Extract the [x, y] coordinate from the center of the cell holding the provided text.  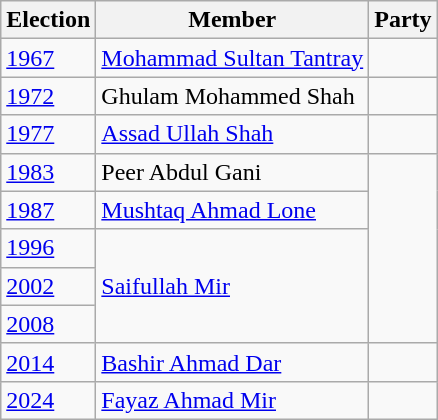
Assad Ullah Shah [232, 134]
1967 [48, 58]
Member [232, 20]
2014 [48, 362]
Bashir Ahmad Dar [232, 362]
2002 [48, 286]
2008 [48, 324]
2024 [48, 400]
Mohammad Sultan Tantray [232, 58]
1977 [48, 134]
Mushtaq Ahmad Lone [232, 210]
Ghulam Mohammed Shah [232, 96]
1972 [48, 96]
1996 [48, 248]
Saifullah Mir [232, 286]
Peer Abdul Gani [232, 172]
Election [48, 20]
1987 [48, 210]
Fayaz Ahmad Mir [232, 400]
Party [403, 20]
1983 [48, 172]
